Provide the [X, Y] coordinate of the cell's center where the given text is located.  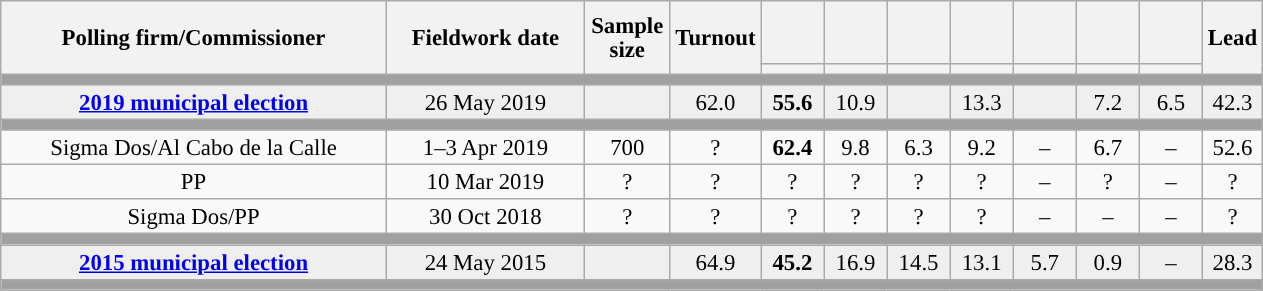
5.7 [1044, 262]
24 May 2015 [485, 262]
16.9 [856, 262]
700 [627, 148]
9.2 [982, 148]
55.6 [792, 102]
62.4 [792, 148]
13.1 [982, 262]
30 Oct 2018 [485, 218]
13.3 [982, 102]
6.3 [918, 148]
Sample size [627, 38]
2015 municipal election [194, 262]
10 Mar 2019 [485, 182]
7.2 [1108, 102]
6.5 [1170, 102]
14.5 [918, 262]
45.2 [792, 262]
Lead [1232, 38]
10.9 [856, 102]
28.3 [1232, 262]
Polling firm/Commissioner [194, 38]
1–3 Apr 2019 [485, 148]
62.0 [716, 102]
PP [194, 182]
2019 municipal election [194, 102]
26 May 2019 [485, 102]
Turnout [716, 38]
Sigma Dos/PP [194, 218]
42.3 [1232, 102]
0.9 [1108, 262]
64.9 [716, 262]
Fieldwork date [485, 38]
9.8 [856, 148]
6.7 [1108, 148]
52.6 [1232, 148]
Sigma Dos/Al Cabo de la Calle [194, 148]
